From the cell containing the given text, extract its center point as [x, y] coordinate. 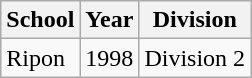
1998 [110, 58]
Year [110, 20]
Division [195, 20]
Ripon [40, 58]
School [40, 20]
Division 2 [195, 58]
